Return [X, Y] of the center of cell containing provided text 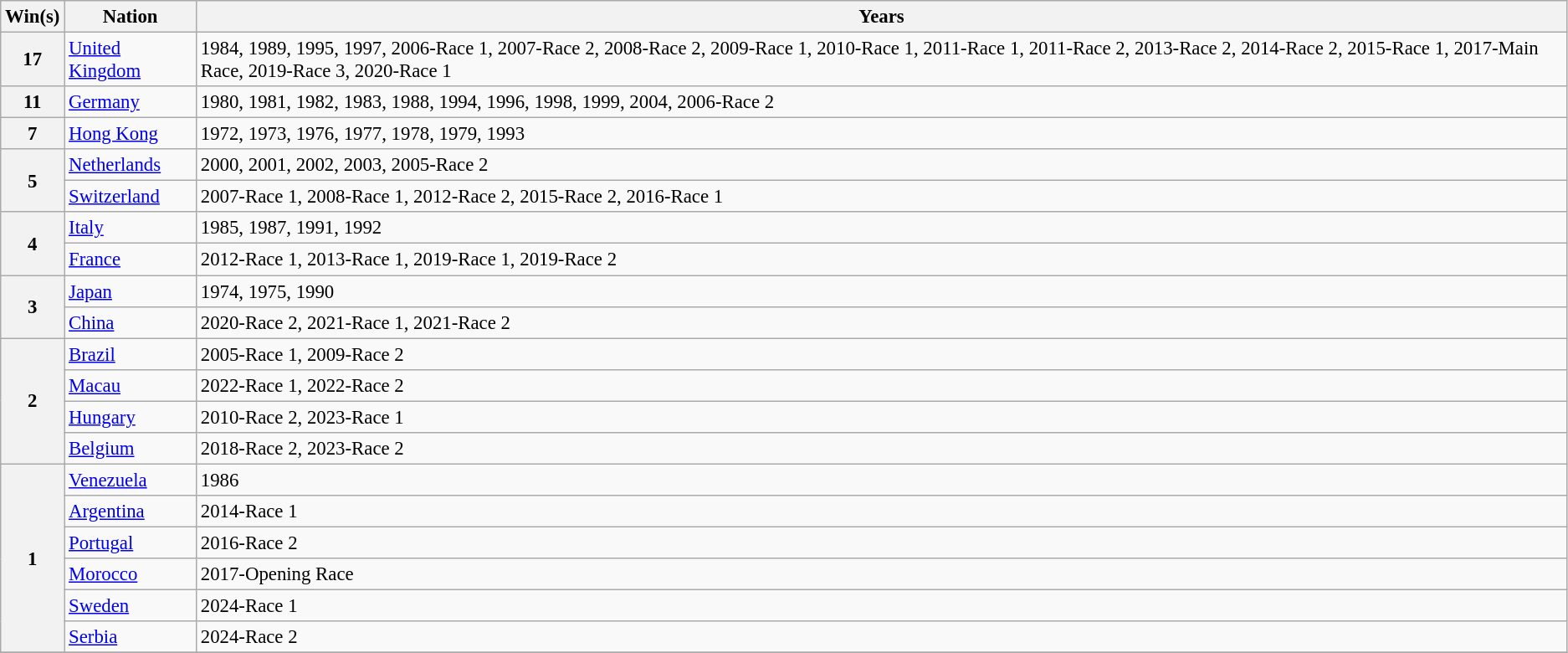
2000, 2001, 2002, 2003, 2005-Race 2 [881, 165]
Italy [131, 229]
2014-Race 1 [881, 512]
Argentina [131, 512]
Win(s) [33, 17]
Netherlands [131, 165]
4 [33, 244]
Japan [131, 291]
2024-Race 2 [881, 637]
Hong Kong [131, 134]
2017-Opening Race [881, 574]
2024-Race 1 [881, 606]
2012-Race 1, 2013-Race 1, 2019-Race 1, 2019-Race 2 [881, 260]
3 [33, 306]
1986 [881, 480]
2020-Race 2, 2021-Race 1, 2021-Race 2 [881, 322]
2 [33, 401]
Sweden [131, 606]
Switzerland [131, 197]
2022-Race 1, 2022-Race 2 [881, 385]
1 [33, 558]
1974, 1975, 1990 [881, 291]
Portugal [131, 542]
1985, 1987, 1991, 1992 [881, 229]
5 [33, 181]
2007-Race 1, 2008-Race 1, 2012-Race 2, 2015-Race 2, 2016-Race 1 [881, 197]
Brazil [131, 354]
2018-Race 2, 2023-Race 2 [881, 449]
1972, 1973, 1976, 1977, 1978, 1979, 1993 [881, 134]
17 [33, 60]
Serbia [131, 637]
7 [33, 134]
Belgium [131, 449]
Morocco [131, 574]
Hungary [131, 417]
Nation [131, 17]
11 [33, 102]
2010-Race 2, 2023-Race 1 [881, 417]
France [131, 260]
China [131, 322]
Germany [131, 102]
Venezuela [131, 480]
Years [881, 17]
1980, 1981, 1982, 1983, 1988, 1994, 1996, 1998, 1999, 2004, 2006-Race 2 [881, 102]
2016-Race 2 [881, 542]
2005-Race 1, 2009-Race 2 [881, 354]
Macau [131, 385]
United Kingdom [131, 60]
